Detect which cell encompasses the target text, then output its [X, Y] center coordinate. 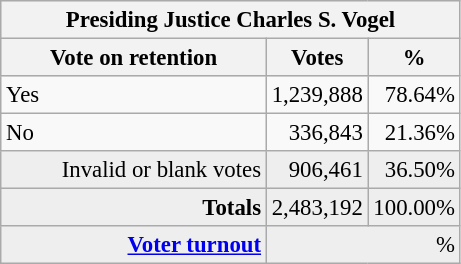
2,483,192 [317, 208]
36.50% [414, 170]
Votes [317, 58]
Voter turnout [134, 245]
336,843 [317, 133]
100.00% [414, 208]
Invalid or blank votes [134, 170]
21.36% [414, 133]
78.64% [414, 95]
Vote on retention [134, 58]
Presiding Justice Charles S. Vogel [231, 20]
No [134, 133]
906,461 [317, 170]
Yes [134, 95]
Totals [134, 208]
1,239,888 [317, 95]
